Output the (x, y) coordinate of the center of the cell containing the given text.  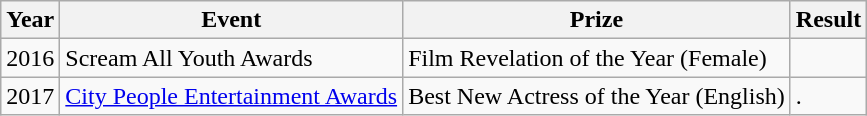
Film Revelation of the Year (Female) (597, 58)
Year (30, 20)
. (828, 96)
Event (232, 20)
City People Entertainment Awards (232, 96)
Scream All Youth Awards (232, 58)
Best New Actress of the Year (English) (597, 96)
Result (828, 20)
2017 (30, 96)
2016 (30, 58)
Prize (597, 20)
